Output the [x, y] coordinate of the center of the cell containing the given text.  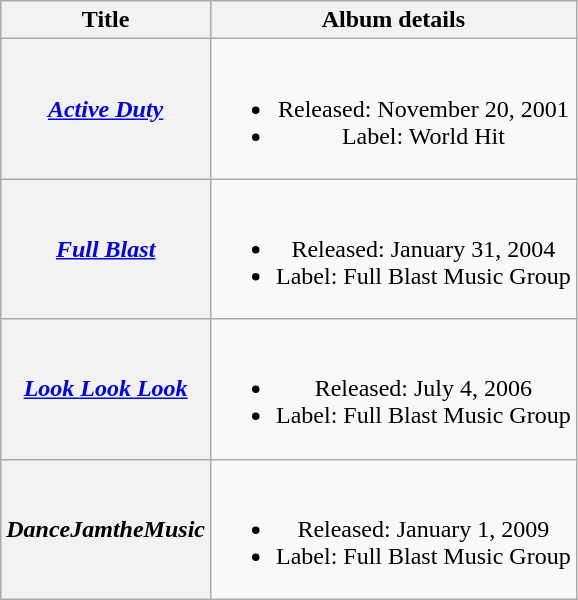
Title [106, 20]
Released: November 20, 2001Label: World Hit [393, 109]
Active Duty [106, 109]
DanceJamtheMusic [106, 529]
Full Blast [106, 249]
Released: January 1, 2009Label: Full Blast Music Group [393, 529]
Look Look Look [106, 389]
Released: January 31, 2004Label: Full Blast Music Group [393, 249]
Released: July 4, 2006Label: Full Blast Music Group [393, 389]
Album details [393, 20]
